Return (X, Y) of the center of cell containing provided text 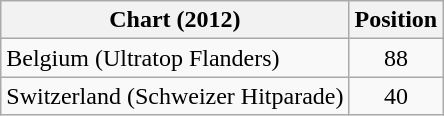
40 (396, 96)
Switzerland (Schweizer Hitparade) (175, 96)
Belgium (Ultratop Flanders) (175, 58)
Chart (2012) (175, 20)
88 (396, 58)
Position (396, 20)
